Identify which cell holds the provided text, then report its (X, Y) central coordinate. 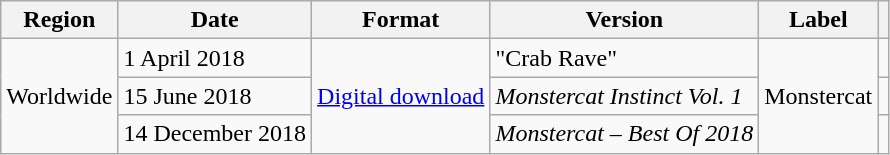
Label (818, 20)
1 April 2018 (215, 58)
Version (624, 20)
Format (401, 20)
15 June 2018 (215, 96)
14 December 2018 (215, 134)
Monstercat (818, 96)
"Crab Rave" (624, 58)
Date (215, 20)
Worldwide (60, 96)
Monstercat Instinct Vol. 1 (624, 96)
Monstercat – Best Of 2018 (624, 134)
Region (60, 20)
Digital download (401, 96)
